From the cell containing the given text, extract its center point as (X, Y) coordinate. 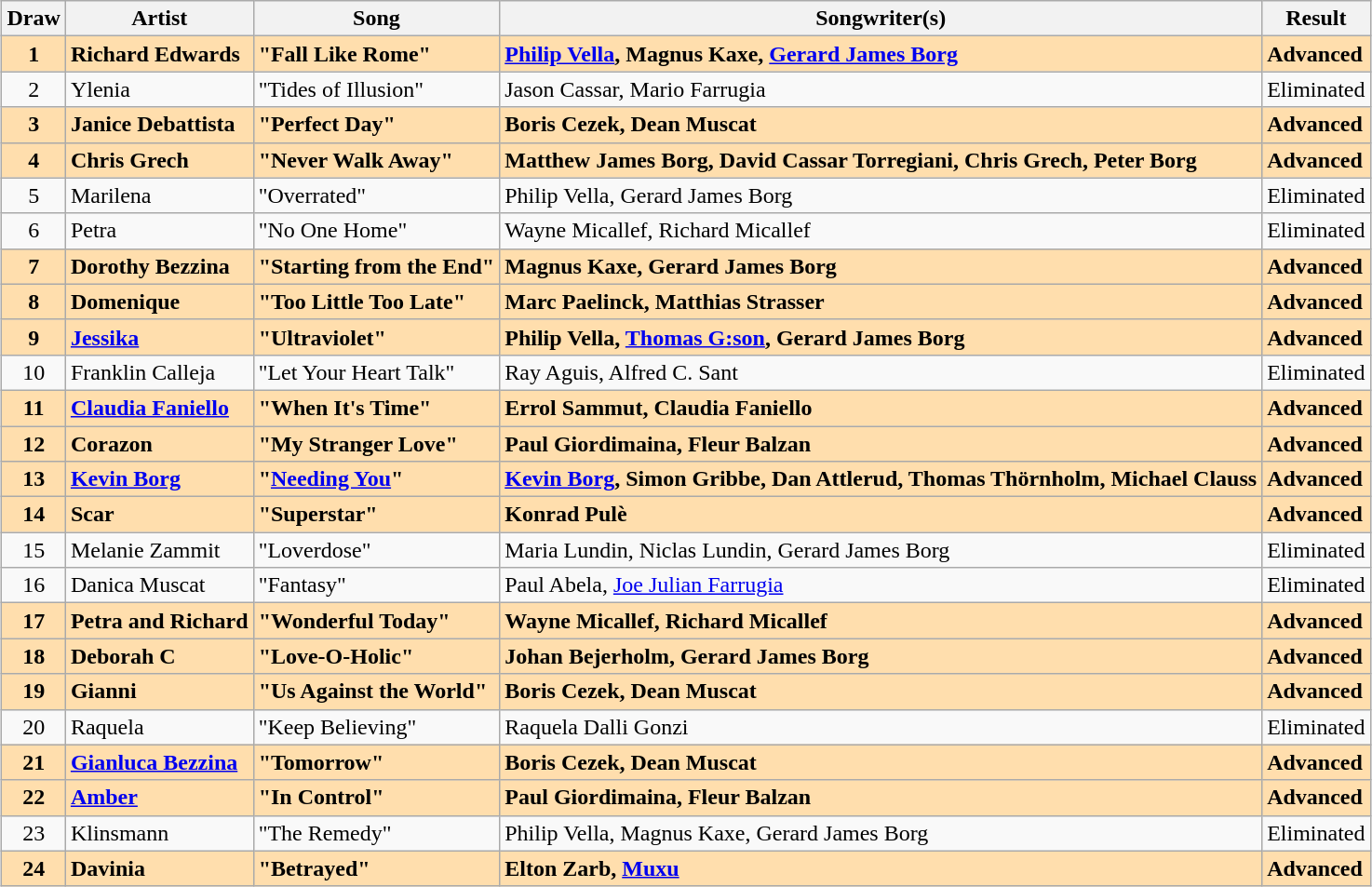
Kevin Borg, Simon Gribbe, Dan Attlerud, Thomas Thörnholm, Michael Clauss (881, 479)
6 (34, 231)
18 (34, 656)
Raquela (159, 727)
11 (34, 408)
14 (34, 515)
"Us Against the World" (376, 692)
Jason Cassar, Mario Farrugia (881, 89)
Danica Muscat (159, 585)
Gianni (159, 692)
19 (34, 692)
"Never Walk Away" (376, 160)
"Perfect Day" (376, 125)
Draw (34, 19)
12 (34, 444)
Corazon (159, 444)
Domenique (159, 302)
"Let Your Heart Talk" (376, 372)
Song (376, 19)
Johan Bejerholm, Gerard James Borg (881, 656)
"When It's Time" (376, 408)
Ylenia (159, 89)
Philip Vella, Thomas G:son, Gerard James Borg (881, 337)
Claudia Faniello (159, 408)
Janice Debattista (159, 125)
Kevin Borg (159, 479)
"Wonderful Today" (376, 621)
20 (34, 727)
Marilena (159, 195)
10 (34, 372)
Jessika (159, 337)
"The Remedy" (376, 833)
3 (34, 125)
Scar (159, 515)
23 (34, 833)
Richard Edwards (159, 54)
Magnus Kaxe, Gerard James Borg (881, 266)
22 (34, 798)
2 (34, 89)
"My Stranger Love" (376, 444)
"Starting from the End" (376, 266)
Petra (159, 231)
Chris Grech (159, 160)
Gianluca Bezzina (159, 762)
"In Control" (376, 798)
"Ultraviolet" (376, 337)
17 (34, 621)
"Needing You" (376, 479)
Amber (159, 798)
Franklin Calleja (159, 372)
9 (34, 337)
Matthew James Borg, David Cassar Torregiani, Chris Grech, Peter Borg (881, 160)
13 (34, 479)
Davinia (159, 868)
"Overrated" (376, 195)
"Betrayed" (376, 868)
"No One Home" (376, 231)
Philip Vella, Gerard James Borg (881, 195)
Errol Sammut, Claudia Faniello (881, 408)
"Superstar" (376, 515)
Konrad Pulѐ (881, 515)
Elton Zarb, Muxu (881, 868)
Paul Abela, Joe Julian Farrugia (881, 585)
1 (34, 54)
Artist (159, 19)
15 (34, 550)
"Too Little Too Late" (376, 302)
Melanie Zammit (159, 550)
"Love-O-Holic" (376, 656)
Maria Lundin, Niclas Lundin, Gerard James Borg (881, 550)
5 (34, 195)
7 (34, 266)
Deborah C (159, 656)
"Fall Like Rome" (376, 54)
"Keep Believing" (376, 727)
"Loverdose" (376, 550)
8 (34, 302)
Dorothy Bezzina (159, 266)
21 (34, 762)
4 (34, 160)
Klinsmann (159, 833)
Marc Paelinck, Matthias Strasser (881, 302)
Ray Aguis, Alfred C. Sant (881, 372)
"Tomorrow" (376, 762)
16 (34, 585)
Songwriter(s) (881, 19)
"Tides of Illusion" (376, 89)
Raquela Dalli Gonzi (881, 727)
"Fantasy" (376, 585)
Result (1316, 19)
Petra and Richard (159, 621)
24 (34, 868)
